Provide the [X, Y] coordinate of the cell's center where the given text is located.  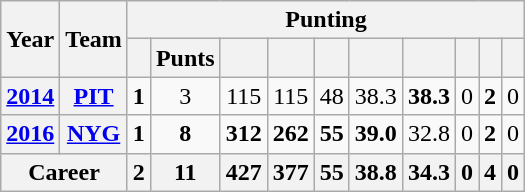
262 [290, 134]
4 [490, 172]
2014 [30, 96]
NYG [94, 134]
2016 [30, 134]
48 [332, 96]
8 [185, 134]
11 [185, 172]
32.8 [428, 134]
377 [290, 172]
Punts [185, 58]
38.8 [376, 172]
312 [244, 134]
Punting [326, 20]
427 [244, 172]
Year [30, 39]
39.0 [376, 134]
3 [185, 96]
Team [94, 39]
PIT [94, 96]
34.3 [428, 172]
Career [64, 172]
